Capture the cell that displays the provided text and extract its (X, Y) central coordinate. 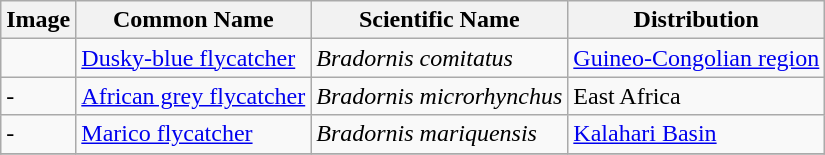
Guineo-Congolian region (696, 58)
Distribution (696, 20)
Bradornis mariquensis (440, 134)
Common Name (194, 20)
Bradornis comitatus (440, 58)
East Africa (696, 96)
Bradornis microrhynchus (440, 96)
Kalahari Basin (696, 134)
Marico flycatcher (194, 134)
African grey flycatcher (194, 96)
Scientific Name (440, 20)
Dusky-blue flycatcher (194, 58)
Image (38, 20)
